Return (X, Y) of the center of cell containing provided text 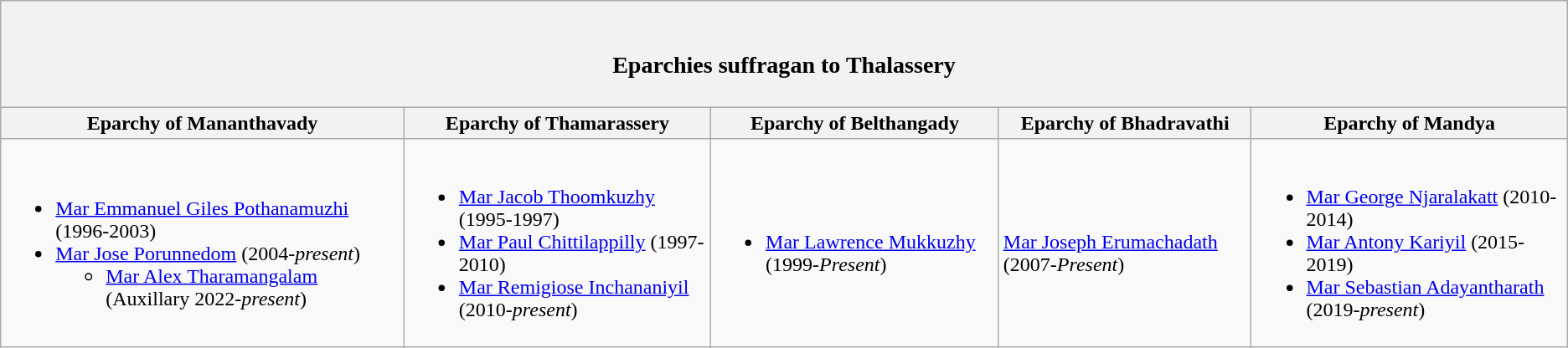
Eparchy of Thamarassery (557, 123)
Mar Lawrence Mukkuzhy (1999-Present) (855, 243)
Eparchies suffragan to Thalassery (784, 54)
Mar George Njaralakatt (2010-2014)Mar Antony Kariyil (2015-2019)Mar Sebastian Adayantharath (2019-present) (1409, 243)
Mar Emmanuel Giles Pothanamuzhi (1996-2003) Mar Jose Porunnedom (2004-present) Mar Alex Tharamangalam (Auxillary 2022-present) (203, 243)
Eparchy of Bhadravathi (1125, 123)
Mar Jacob Thoomkuzhy (1995-1997)Mar Paul Chittilappilly (1997-2010) Mar Remigiose Inchananiyil (2010-present) (557, 243)
Eparchy of Belthangady (855, 123)
Eparchy of Mananthavady (203, 123)
Eparchy of Mandya (1409, 123)
Mar Joseph Erumachadath (2007-Present) (1125, 243)
